Find where the given text appears and provide that cell's center as [X, Y] coordinate. 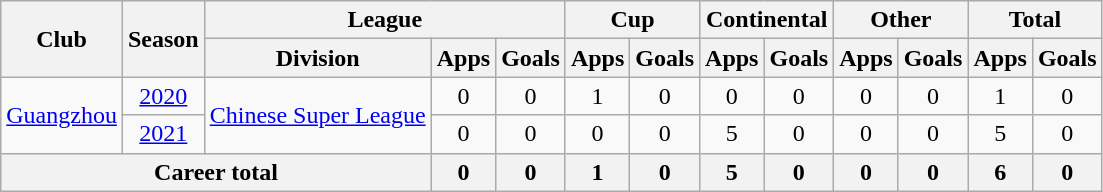
Other [901, 20]
Total [1035, 20]
Season [163, 39]
Club [62, 39]
Continental [767, 20]
2021 [163, 134]
Chinese Super League [318, 115]
Guangzhou [62, 115]
2020 [163, 96]
Career total [216, 172]
League [384, 20]
Division [318, 58]
Cup [632, 20]
6 [1000, 172]
